Search for the cell housing the specified text and yield its (X, Y) center coordinate. 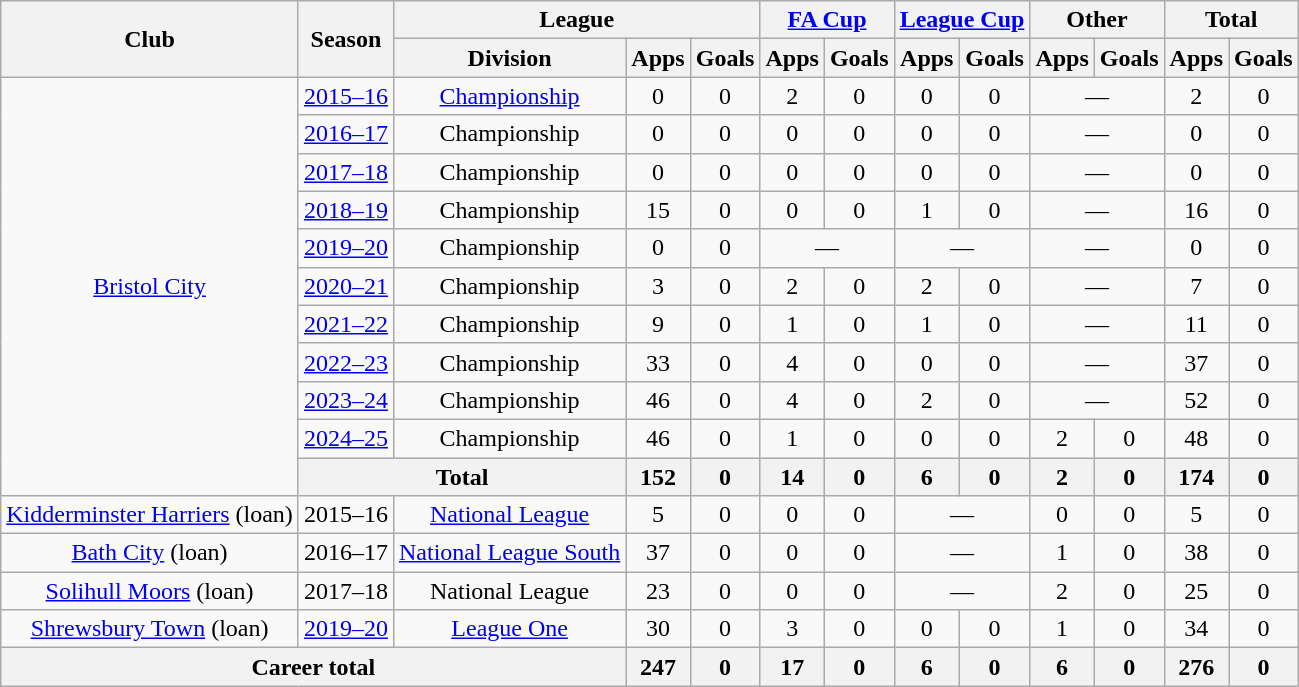
38 (1196, 553)
16 (1196, 210)
2024–25 (346, 438)
34 (1196, 629)
9 (658, 324)
FA Cup (827, 20)
Season (346, 39)
7 (1196, 286)
Bath City (loan) (150, 553)
17 (792, 667)
14 (792, 477)
2022–23 (346, 362)
National League South (509, 553)
Kidderminster Harriers (loan) (150, 515)
2018–19 (346, 210)
52 (1196, 400)
League Cup (962, 20)
25 (1196, 591)
Bristol City (150, 286)
Career total (314, 667)
League One (509, 629)
Solihull Moors (loan) (150, 591)
Club (150, 39)
15 (658, 210)
276 (1196, 667)
2023–24 (346, 400)
Other (1097, 20)
48 (1196, 438)
League (576, 20)
174 (1196, 477)
33 (658, 362)
2020–21 (346, 286)
Division (509, 58)
Shrewsbury Town (loan) (150, 629)
30 (658, 629)
247 (658, 667)
11 (1196, 324)
2021–22 (346, 324)
152 (658, 477)
23 (658, 591)
